Provide the [X, Y] coordinate of the cell's center where the given text is located.  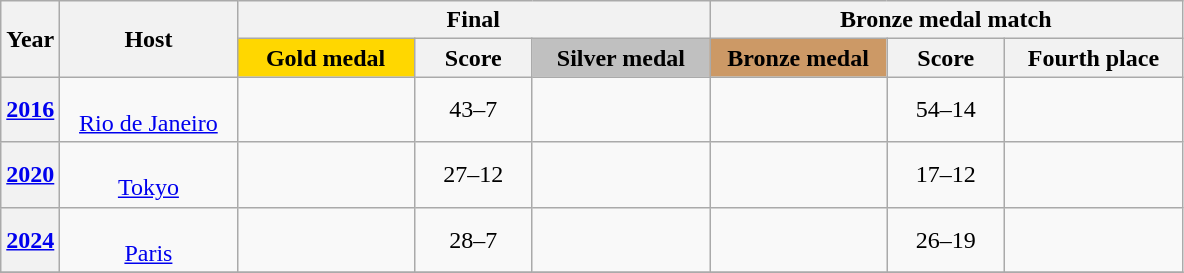
2016 [30, 110]
Fourth place [1094, 58]
2020 [30, 174]
Rio de Janeiro [148, 110]
Silver medal [620, 58]
Host [148, 39]
2024 [30, 240]
28–7 [473, 240]
Bronze medal match [946, 20]
27–12 [473, 174]
Year [30, 39]
17–12 [946, 174]
43–7 [473, 110]
Paris [148, 240]
Tokyo [148, 174]
26–19 [946, 240]
54–14 [946, 110]
Gold medal [326, 58]
Final [473, 20]
Bronze medal [798, 58]
